Identify which cell holds the provided text, then report its (X, Y) central coordinate. 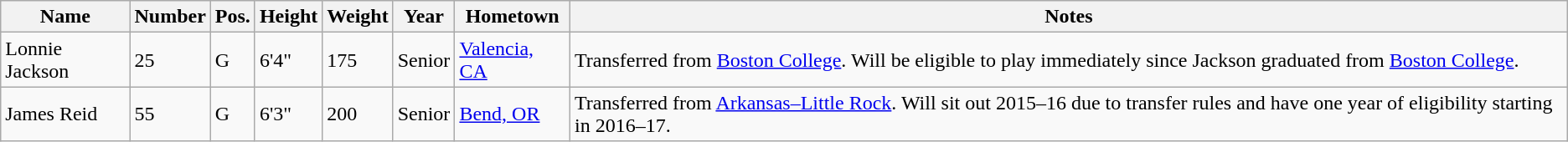
Bend, OR (513, 114)
200 (358, 114)
55 (170, 114)
Hometown (513, 17)
Transferred from Boston College. Will be eligible to play immediately since Jackson graduated from Boston College. (1069, 60)
Year (424, 17)
Transferred from Arkansas–Little Rock. Will sit out 2015–16 due to transfer rules and have one year of eligibility starting in 2016–17. (1069, 114)
Weight (358, 17)
6'4" (288, 60)
Number (170, 17)
6'3" (288, 114)
James Reid (65, 114)
Name (65, 17)
Height (288, 17)
Lonnie Jackson (65, 60)
25 (170, 60)
Pos. (233, 17)
Valencia, CA (513, 60)
175 (358, 60)
Notes (1069, 17)
